Provide the (x, y) coordinate of the cell's center where the given text is located.  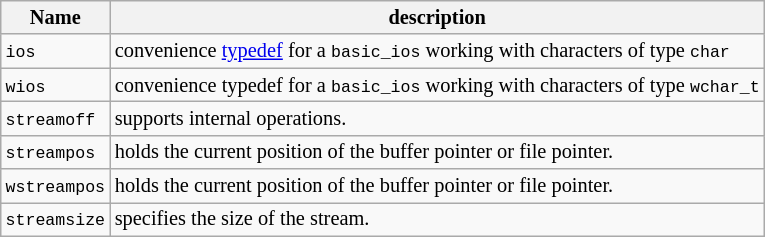
ios (56, 51)
convenience typedef for a basic_ios working with characters of type char (438, 51)
description (438, 17)
streampos (56, 152)
convenience typedef for a basic_ios working with characters of type wchar_t (438, 85)
specifies the size of the stream. (438, 219)
Name (56, 17)
streamoff (56, 118)
supports internal operations. (438, 118)
wios (56, 85)
wstreampos (56, 186)
streamsize (56, 219)
